Identify which cell holds the provided text, then report its (X, Y) central coordinate. 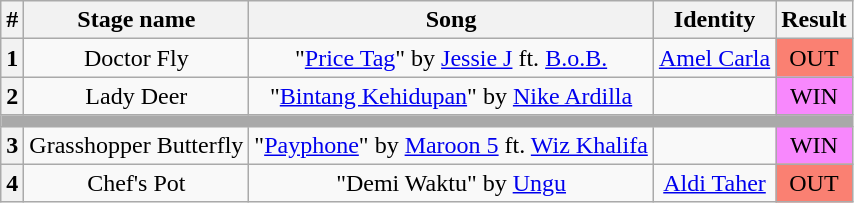
"Demi Waktu" by Ungu (452, 183)
Doctor Fly (136, 58)
"Payphone" by Maroon 5 ft. Wiz Khalifa (452, 145)
Grasshopper Butterfly (136, 145)
Identity (714, 20)
3 (12, 145)
4 (12, 183)
2 (12, 96)
Stage name (136, 20)
Chef's Pot (136, 183)
Lady Deer (136, 96)
Song (452, 20)
Amel Carla (714, 58)
Result (814, 20)
1 (12, 58)
"Bintang Kehidupan" by Nike Ardilla (452, 96)
Aldi Taher (714, 183)
# (12, 20)
"Price Tag" by Jessie J ft. B.o.B. (452, 58)
